Return (X, Y) of the center of cell containing provided text 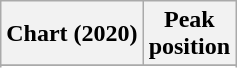
Chart (2020) (72, 34)
Peakposition (189, 34)
